Search for the cell housing the specified text and yield its (X, Y) center coordinate. 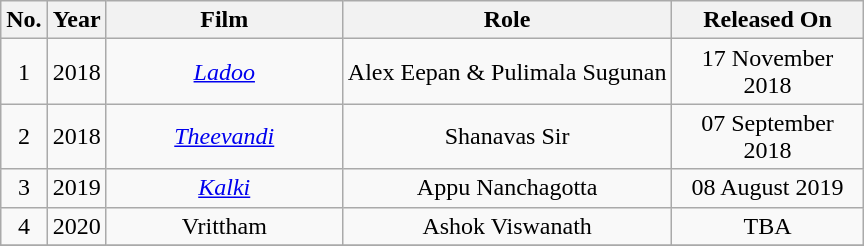
Shanavas Sir (507, 136)
08 August 2019 (768, 188)
Appu Nanchagotta (507, 188)
TBA (768, 226)
07 September 2018 (768, 136)
3 (24, 188)
No. (24, 20)
2 (24, 136)
1 (24, 72)
Ashok Viswanath (507, 226)
2020 (76, 226)
Alex Eepan & Pulimala Sugunan (507, 72)
Vrittham (224, 226)
17 November 2018 (768, 72)
4 (24, 226)
Kalki (224, 188)
Ladoo (224, 72)
Year (76, 20)
Theevandi (224, 136)
2019 (76, 188)
Film (224, 20)
Role (507, 20)
Released On (768, 20)
